Search for the cell housing the specified text and yield its (x, y) center coordinate. 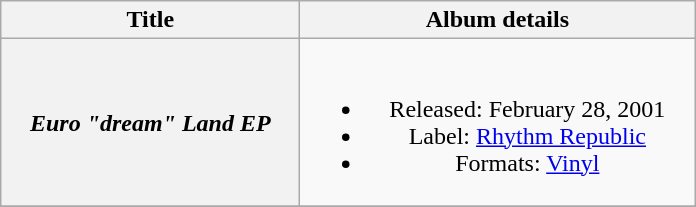
Album details (498, 20)
Released: February 28, 2001 Label: Rhythm RepublicFormats: Vinyl (498, 122)
Euro "dream" Land EP (150, 122)
Title (150, 20)
